Extract the [x, y] coordinate from the center of the cell holding the provided text.  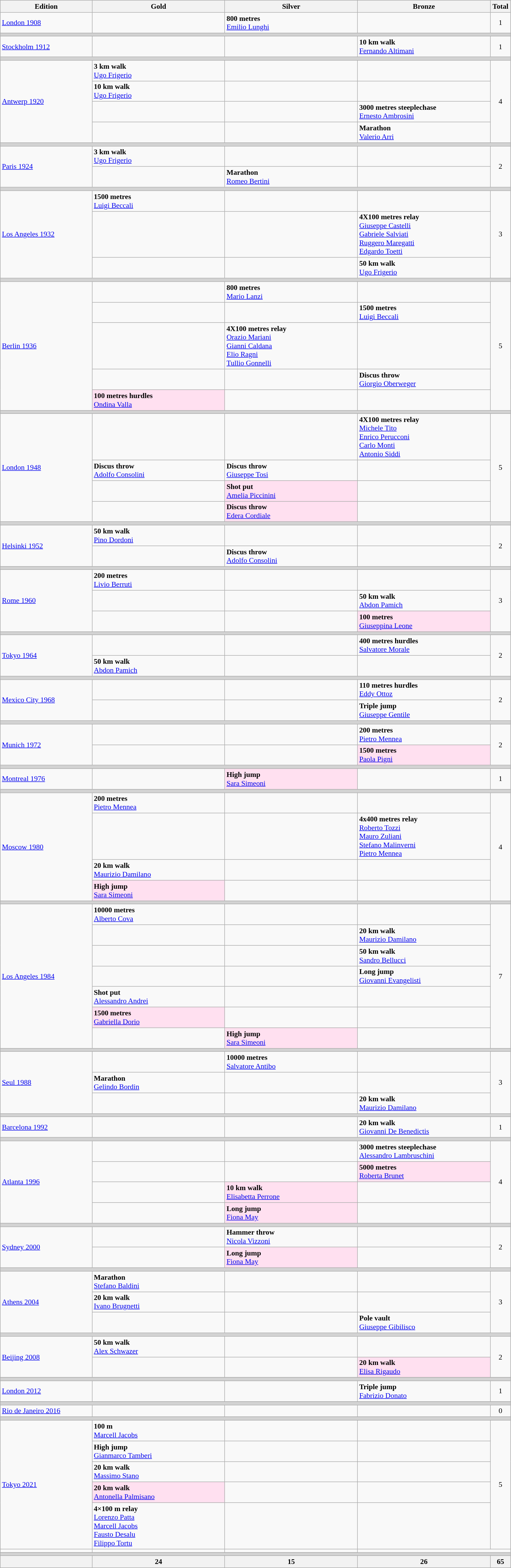
0 [501, 1411]
Athens 2004 [46, 1302]
200 metresLivio Berruti [158, 580]
26 [424, 1562]
7 [501, 976]
4X100 metres relayOrazio MarianiGianni CaldanaElio RagniTullio Gonnelli [291, 346]
Gold [158, 6]
Discus throwGiorgio Oberweger [424, 379]
Tokyo 1964 [46, 656]
Triple jumpGiuseppe Gentile [424, 711]
800 metresEmilio Lunghi [291, 23]
1500 metresPaola Pigni [424, 755]
10000 metresAlberto Cova [158, 915]
4X100 metres relayMichele TitoEnrico PerucconiCarlo MontiAntonio Siddi [424, 437]
50 km walkPino Dordoni [158, 535]
50 km walkUgo Frigerio [424, 268]
Shot putAmelia Piccinini [291, 491]
Silver [291, 6]
400 metres hurdlesSalvatore Morale [424, 645]
3000 metres steeplechaseErnesto Ambrosini [424, 112]
Triple jumpFabrizio Donato [424, 1392]
50 km walkAlex Schwazer [158, 1346]
3000 metres steeplechaseAlessandro Lambruschini [424, 1151]
Antwerp 1920 [46, 101]
20 km walkMassimo Stano [158, 1472]
Paris 1924 [46, 167]
Munich 1972 [46, 745]
24 [158, 1562]
MarathonRomeo Bertini [291, 177]
10000 metresSalvatore Antibo [291, 1062]
Atlanta 1996 [46, 1182]
Los Angeles 1932 [46, 234]
4X100 metres relayGiuseppe CastelliGabriele SalviatiRuggero MaregattiEdgardo Toetti [424, 234]
4×100 m relayLorenzo PattaMarcell JacobsFausto DesaluFilippo Tortu [158, 1526]
5000 metresRoberta Brunet [424, 1172]
Bronze [424, 6]
Shot putAlessandro Andrei [158, 997]
10 km walkElisabetta Perrone [291, 1192]
15 [291, 1562]
Montreal 1976 [46, 779]
Seul 1988 [46, 1082]
London 1908 [46, 23]
London 2012 [46, 1392]
50 km walkSandro Bellucci [424, 956]
Rome 1960 [46, 601]
Edition [46, 6]
100 metresGiuseppina Leone [424, 621]
100 metres hurdlesOndina Valla [158, 400]
Helsinki 1952 [46, 546]
Stockholm 1912 [46, 46]
10 km walkFernando Altimani [424, 46]
20 km walkIvano Brugnetti [158, 1302]
Pole vaultGiuseppe Gibilisco [424, 1323]
20 km walkElisa Rigaudo [424, 1367]
MarathonValerio Arri [424, 133]
MarathonGelindo Bordin [158, 1082]
4x400 metres relayRoberto TozziMauro ZulianiStefano MalinverniPietro Mennea [424, 837]
Hammer throwNicola Vizzoni [291, 1237]
Berlin 1936 [46, 346]
Mexico City 1968 [46, 700]
London 1948 [46, 468]
MarathonStefano Baldini [158, 1282]
Rio de Janeiro 2016 [46, 1411]
Long jumpGiovanni Evangelisti [424, 976]
Discus throwEdera Cordiale [291, 511]
Tokyo 2021 [46, 1485]
100 mMarcell Jacobs [158, 1431]
1500 metresGabriella Dorio [158, 1018]
Barcelona 1992 [46, 1128]
Discus throwGiuseppe Tosi [291, 470]
Los Angeles 1984 [46, 976]
Beijing 2008 [46, 1357]
Sydney 2000 [46, 1247]
Total [501, 6]
110 metres hurdlesEddy Ottoz [424, 690]
Moscow 1980 [46, 847]
High jumpGianmarco Tamberi [158, 1451]
10 km walkUgo Frigerio [158, 91]
20 km walkAntonella Palmisano [158, 1493]
800 metresMario Lanzi [291, 292]
65 [501, 1562]
20 km walkGiovanni De Benedictis [424, 1128]
